Return the [x, y] coordinate for the center point of the cell that contains the specified text.  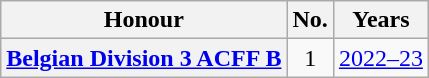
2022–23 [380, 58]
Honour [144, 20]
No. [310, 20]
Years [380, 20]
1 [310, 58]
Belgian Division 3 ACFF B [144, 58]
